For the text-containing cell, return its midpoint in [X, Y] coordinate format. 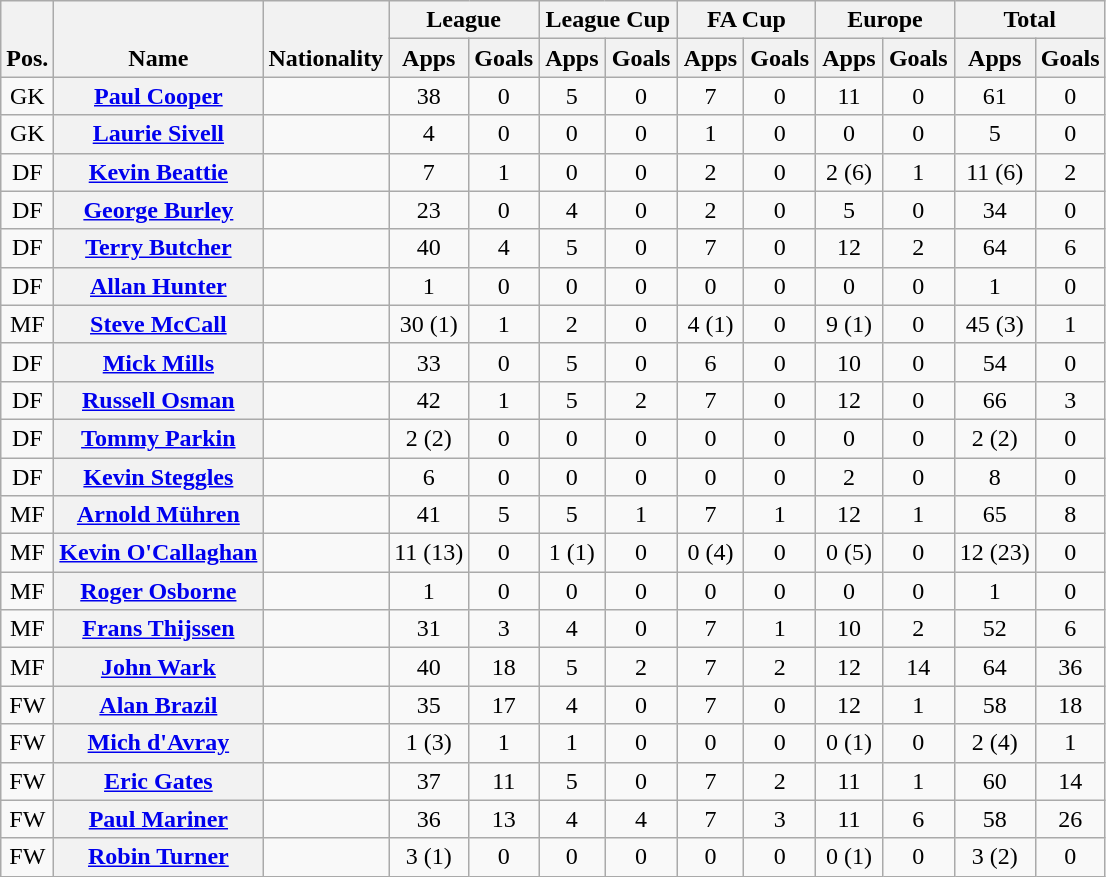
2 (4) [994, 743]
41 [429, 515]
Kevin Steggles [158, 477]
31 [429, 629]
34 [994, 210]
1 (1) [572, 553]
League Cup [608, 20]
11 (6) [994, 172]
Paul Cooper [158, 96]
Total [1030, 20]
35 [429, 705]
Laurie Sivell [158, 134]
Russell Osman [158, 400]
Kevin O'Callaghan [158, 553]
26 [1070, 819]
Robin Turner [158, 857]
2 (6) [850, 172]
38 [429, 96]
0 (4) [710, 553]
Paul Mariner [158, 819]
League [464, 20]
Roger Osborne [158, 591]
Arnold Mühren [158, 515]
3 (1) [429, 857]
3 (2) [994, 857]
61 [994, 96]
Pos. [28, 39]
Mick Mills [158, 362]
12 (23) [994, 553]
30 (1) [429, 324]
60 [994, 781]
Frans Thijssen [158, 629]
Steve McCall [158, 324]
0 (5) [850, 553]
17 [504, 705]
Tommy Parkin [158, 438]
Eric Gates [158, 781]
66 [994, 400]
54 [994, 362]
52 [994, 629]
Terry Butcher [158, 248]
23 [429, 210]
9 (1) [850, 324]
65 [994, 515]
Nationality [326, 39]
Allan Hunter [158, 286]
Name [158, 39]
4 (1) [710, 324]
Mich d'Avray [158, 743]
Kevin Beattie [158, 172]
13 [504, 819]
FA Cup [746, 20]
37 [429, 781]
George Burley [158, 210]
45 (3) [994, 324]
11 (13) [429, 553]
John Wark [158, 667]
Europe [886, 20]
42 [429, 400]
1 (3) [429, 743]
33 [429, 362]
Alan Brazil [158, 705]
